Return (X, Y) of the center of cell containing provided text 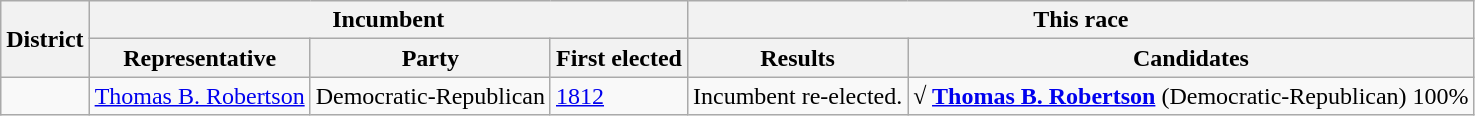
Candidates (1191, 58)
Democratic-Republican (430, 96)
First elected (618, 58)
√ Thomas B. Robertson (Democratic-Republican) 100% (1191, 96)
Thomas B. Robertson (200, 96)
Incumbent re-elected. (797, 96)
1812 (618, 96)
Results (797, 58)
Party (430, 58)
Incumbent (388, 20)
This race (1080, 20)
Representative (200, 58)
District (45, 39)
